Provide the (x, y) coordinate of the cell's center where the given text is located.  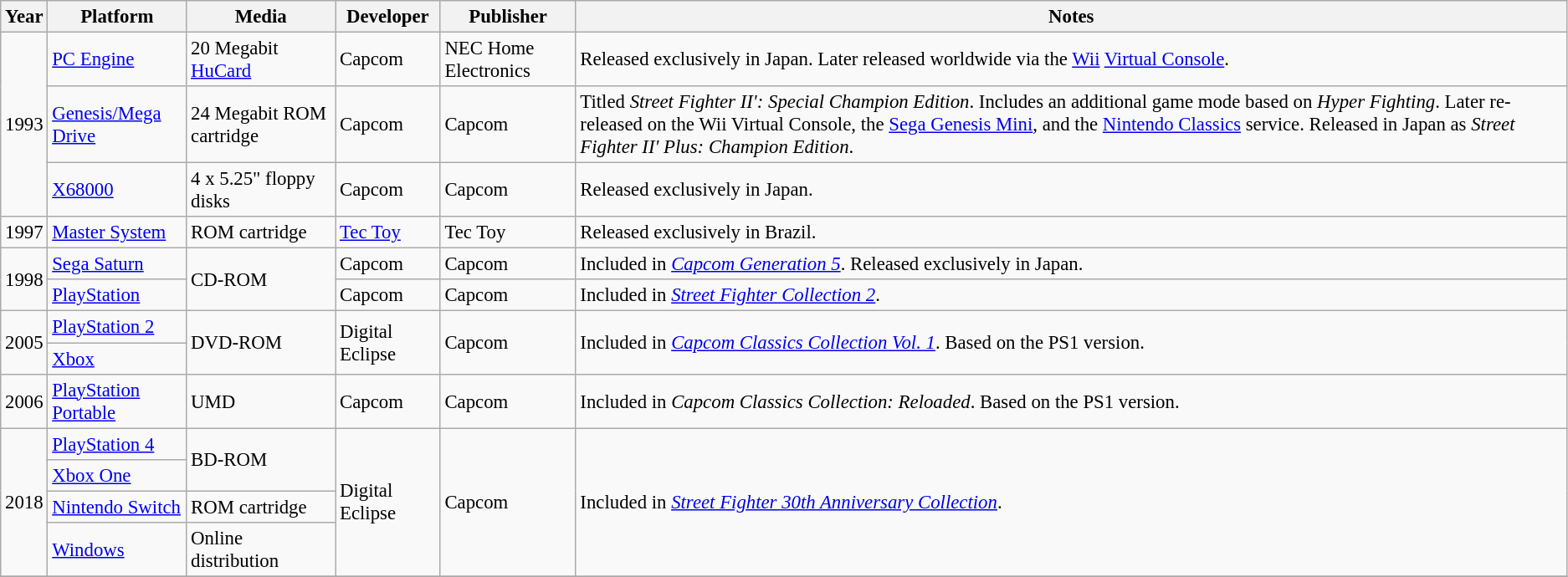
Released exclusively in Japan. (1071, 191)
1998 (24, 279)
Included in Street Fighter 30th Anniversary Collection. (1071, 502)
Master System (117, 232)
NEC Home Electronics (508, 60)
Sega Saturn (117, 264)
1997 (24, 232)
4 x 5.25" floppy disks (261, 191)
Xbox (117, 359)
Released exclusively in Japan. Later released worldwide via the Wii Virtual Console. (1071, 60)
Xbox One (117, 475)
2005 (24, 343)
PC Engine (117, 60)
Notes (1071, 17)
Publisher (508, 17)
1993 (24, 125)
Genesis/Mega Drive (117, 125)
UMD (261, 401)
24 Megabit ROM cartridge (261, 125)
PlayStation Portable (117, 401)
20 Megabit HuCard (261, 60)
2006 (24, 401)
DVD-ROM (261, 343)
PlayStation 4 (117, 444)
Developer (388, 17)
Windows (117, 550)
Included in Street Fighter Collection 2. (1071, 295)
Released exclusively in Brazil. (1071, 232)
Media (261, 17)
PlayStation (117, 295)
CD-ROM (261, 279)
Year (24, 17)
Included in Capcom Classics Collection: Reloaded. Based on the PS1 version. (1071, 401)
Nintendo Switch (117, 507)
PlayStation 2 (117, 327)
Included in Capcom Classics Collection Vol. 1. Based on the PS1 version. (1071, 343)
BD-ROM (261, 460)
2018 (24, 502)
X68000 (117, 191)
Online distribution (261, 550)
Included in Capcom Generation 5. Released exclusively in Japan. (1071, 264)
Platform (117, 17)
